Return (X, Y) of the center of cell containing provided text 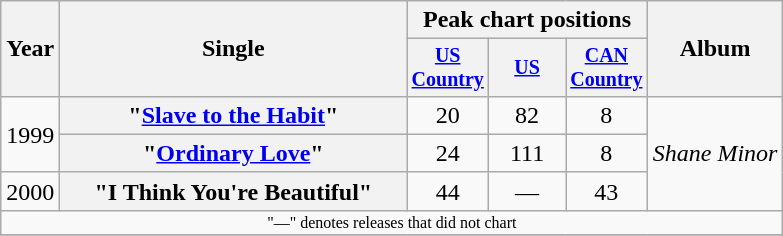
44 (448, 191)
Peak chart positions (527, 20)
2000 (30, 191)
"Slave to the Habit" (234, 115)
111 (528, 153)
"I Think You're Beautiful" (234, 191)
Album (715, 49)
Year (30, 49)
24 (448, 153)
— (528, 191)
82 (528, 115)
Shane Minor (715, 153)
43 (607, 191)
1999 (30, 134)
"—" denotes releases that did not chart (392, 222)
20 (448, 115)
US Country (448, 68)
"Ordinary Love" (234, 153)
CAN Country (607, 68)
US (528, 68)
Single (234, 49)
